Provide the (X, Y) coordinate of the cell's center where the given text is located.  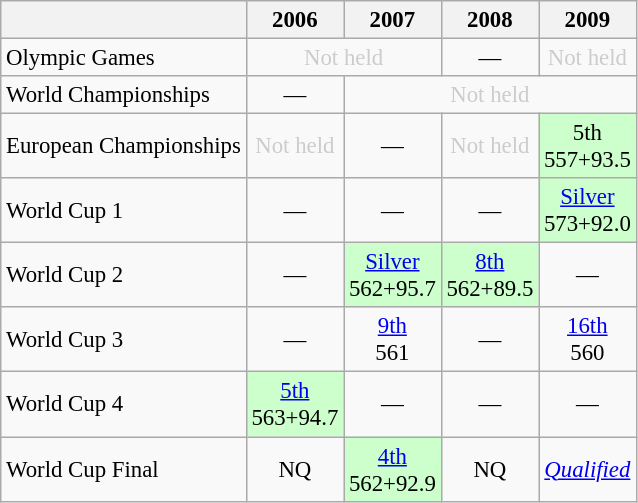
9th561 (393, 340)
World Cup Final (124, 470)
Qualified (588, 470)
World Cup 4 (124, 404)
4th562+92.9 (393, 470)
World Cup 2 (124, 276)
2008 (490, 20)
Silver562+95.7 (393, 276)
European Championships (124, 146)
5th563+94.7 (295, 404)
Olympic Games (124, 58)
2006 (295, 20)
2007 (393, 20)
2009 (588, 20)
16th560 (588, 340)
World Championships (124, 95)
World Cup 1 (124, 210)
Silver573+92.0 (588, 210)
8th562+89.5 (490, 276)
5th557+93.5 (588, 146)
World Cup 3 (124, 340)
